Provide the [x, y] coordinate of the cell's center where the given text is located.  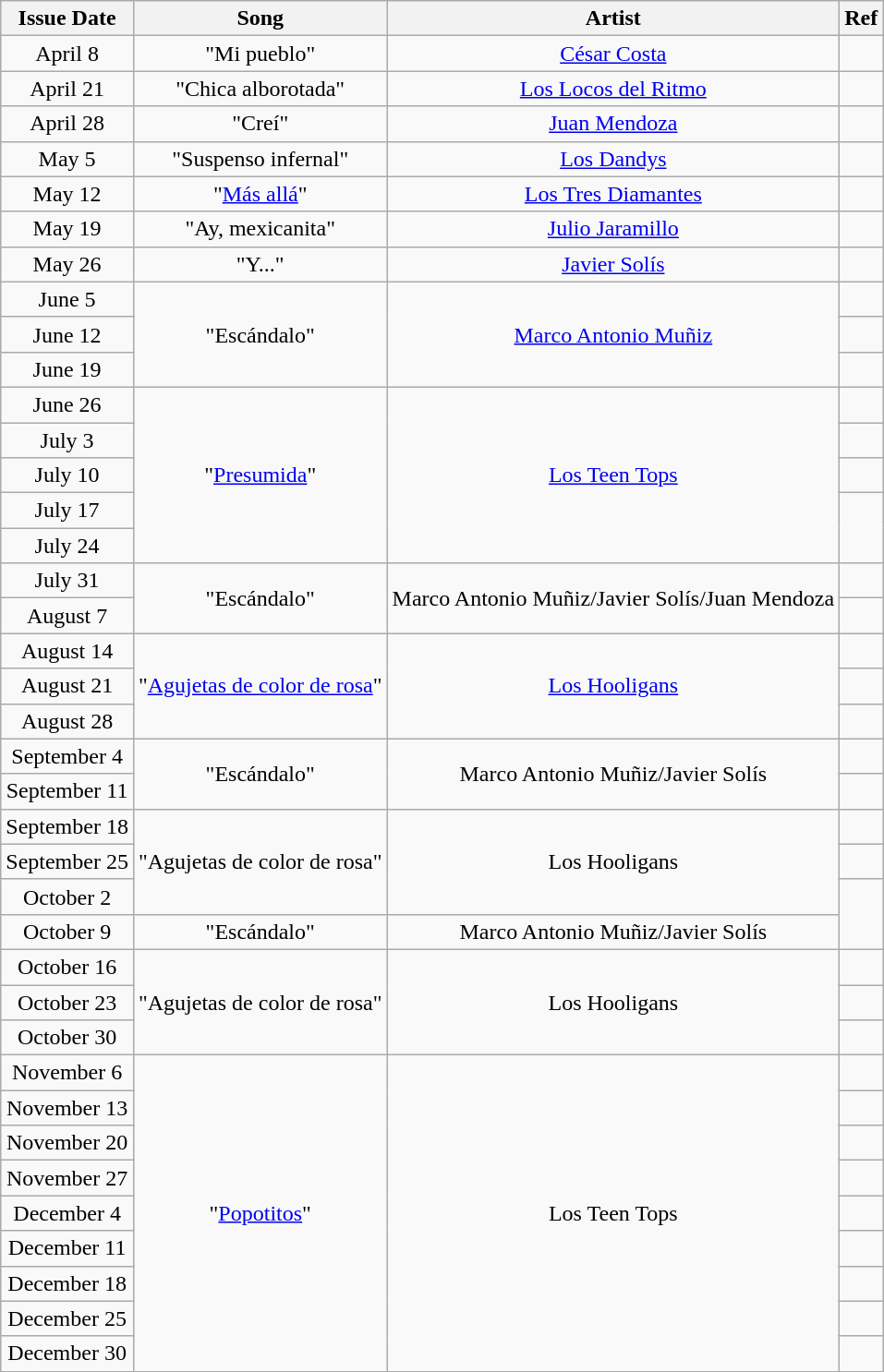
April 8 [67, 54]
"Chica alborotada" [260, 89]
December 4 [67, 1213]
"Y..." [260, 264]
September 18 [67, 826]
September 25 [67, 861]
August 21 [67, 686]
Los Tres Diamantes [613, 194]
December 25 [67, 1318]
December 30 [67, 1354]
Los Locos del Ritmo [613, 89]
Javier Solís [613, 264]
Ref [861, 18]
December 11 [67, 1248]
"Popotitos" [260, 1213]
Julio Jaramillo [613, 229]
August 14 [67, 651]
July 31 [67, 581]
July 17 [67, 511]
"Presumida" [260, 475]
June 12 [67, 334]
June 19 [67, 369]
Marco Antonio Muñiz/Javier Solís/Juan Mendoza [613, 598]
June 5 [67, 299]
October 2 [67, 897]
César Costa [613, 54]
November 13 [67, 1108]
May 26 [67, 264]
October 9 [67, 932]
Juan Mendoza [613, 124]
August 28 [67, 721]
"Creí" [260, 124]
Artist [613, 18]
May 19 [67, 229]
October 16 [67, 967]
November 20 [67, 1143]
"Suspenso infernal" [260, 159]
May 12 [67, 194]
Issue Date [67, 18]
December 18 [67, 1283]
Song [260, 18]
April 28 [67, 124]
July 3 [67, 440]
"Ay, mexicanita" [260, 229]
September 11 [67, 791]
"Más allá" [260, 194]
July 24 [67, 546]
"Mi pueblo" [260, 54]
October 30 [67, 1038]
May 5 [67, 159]
September 4 [67, 756]
July 10 [67, 475]
Los Dandys [613, 159]
November 27 [67, 1178]
June 26 [67, 404]
Marco Antonio Muñiz [613, 334]
November 6 [67, 1073]
August 7 [67, 616]
April 21 [67, 89]
October 23 [67, 1002]
